Find where the given text appears and provide that cell's center as [X, Y] coordinate. 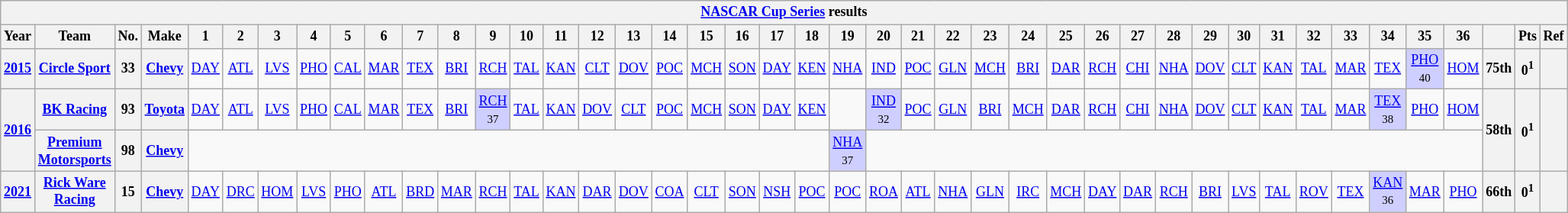
6 [384, 37]
13 [633, 37]
21 [918, 37]
ROA [884, 192]
19 [848, 37]
4 [314, 37]
IRC [1028, 192]
1 [205, 37]
29 [1210, 37]
24 [1028, 37]
11 [561, 37]
16 [743, 37]
Team [75, 37]
BRD [420, 192]
8 [456, 37]
Pts [1528, 37]
Year [18, 37]
NASCAR Cup Series results [784, 12]
12 [597, 37]
Premium Motorsports [75, 150]
NSH [777, 192]
9 [493, 37]
PHO40 [1425, 69]
75th [1499, 69]
Rick Ware Racing [75, 192]
28 [1174, 37]
27 [1138, 37]
17 [777, 37]
7 [420, 37]
34 [1388, 37]
Toyota [165, 110]
14 [670, 37]
5 [348, 37]
93 [128, 110]
36 [1463, 37]
18 [812, 37]
20 [884, 37]
DRC [240, 192]
2021 [18, 192]
25 [1066, 37]
KAN36 [1388, 192]
ROV [1314, 192]
NHA37 [848, 150]
26 [1103, 37]
2015 [18, 69]
3 [278, 37]
2016 [18, 130]
BK Racing [75, 110]
TEX38 [1388, 110]
No. [128, 37]
Ref [1554, 37]
23 [990, 37]
98 [128, 150]
COA [670, 192]
2 [240, 37]
Make [165, 37]
IND32 [884, 110]
10 [526, 37]
IND [884, 69]
RCH37 [493, 110]
Circle Sport [75, 69]
31 [1278, 37]
30 [1244, 37]
22 [953, 37]
58th [1499, 130]
66th [1499, 192]
35 [1425, 37]
32 [1314, 37]
